Provide the [x, y] coordinate of the cell's center where the given text is located.  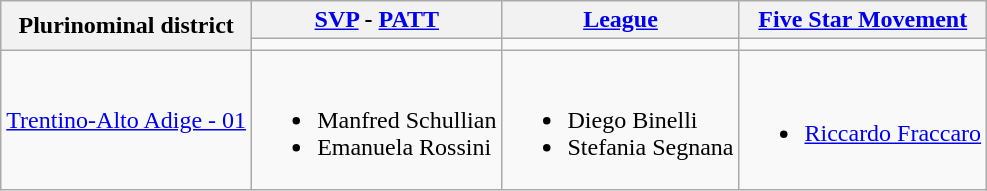
Five Star Movement [863, 20]
Manfred SchullianEmanuela Rossini [377, 120]
League [620, 20]
SVP - PATT [377, 20]
Diego BinelliStefania Segnana [620, 120]
Riccardo Fraccaro [863, 120]
Plurinominal district [126, 26]
Trentino-Alto Adige - 01 [126, 120]
